Detect which cell encompasses the target text, then output its [X, Y] center coordinate. 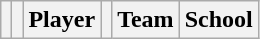
School [218, 20]
Player [62, 20]
Team [146, 20]
